Return the (x, y) coordinate for the center point of the cell that contains the specified text.  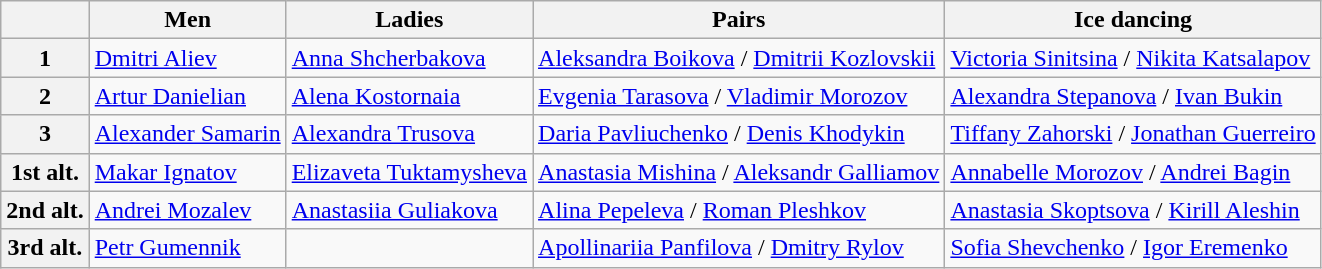
Sofia Shevchenko / Igor Eremenko (1133, 248)
Anastasia Mishina / Aleksandr Galliamov (739, 172)
3rd alt. (45, 248)
Alexandra Stepanova / Ivan Bukin (1133, 96)
Apollinariia Panfilova / Dmitry Rylov (739, 248)
1st alt. (45, 172)
Andrei Mozalev (188, 210)
Annabelle Morozov / Andrei Bagin (1133, 172)
2 (45, 96)
Pairs (739, 20)
1 (45, 58)
Daria Pavliuchenko / Denis Khodykin (739, 134)
Elizaveta Tuktamysheva (409, 172)
Anna Shcherbakova (409, 58)
Makar Ignatov (188, 172)
Tiffany Zahorski / Jonathan Guerreiro (1133, 134)
Ladies (409, 20)
Artur Danielian (188, 96)
Dmitri Aliev (188, 58)
2nd alt. (45, 210)
Aleksandra Boikova / Dmitrii Kozlovskii (739, 58)
Alena Kostornaia (409, 96)
3 (45, 134)
Men (188, 20)
Anastasia Skoptsova / Kirill Aleshin (1133, 210)
Alexandra Trusova (409, 134)
Evgenia Tarasova / Vladimir Morozov (739, 96)
Ice dancing (1133, 20)
Alina Pepeleva / Roman Pleshkov (739, 210)
Victoria Sinitsina / Nikita Katsalapov (1133, 58)
Anastasiia Guliakova (409, 210)
Petr Gumennik (188, 248)
Alexander Samarin (188, 134)
